Scan for the cell matching the given text and deliver its [X, Y] coordinate at center. 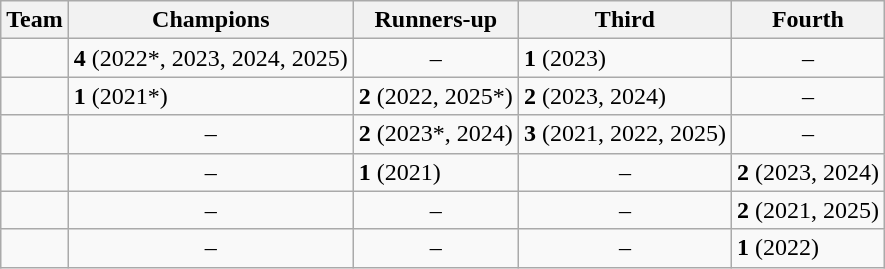
1 (2021) [436, 172]
Team [35, 20]
Third [624, 20]
2 (2021, 2025) [808, 210]
Champions [210, 20]
4 (2022*, 2023, 2024, 2025) [210, 58]
1 (2023) [624, 58]
1 (2021*) [210, 96]
1 (2022) [808, 248]
Fourth [808, 20]
2 (2022, 2025*) [436, 96]
3 (2021, 2022, 2025) [624, 134]
Runners-up [436, 20]
2 (2023*, 2024) [436, 134]
